For the text-containing cell, return its midpoint in (X, Y) coordinate format. 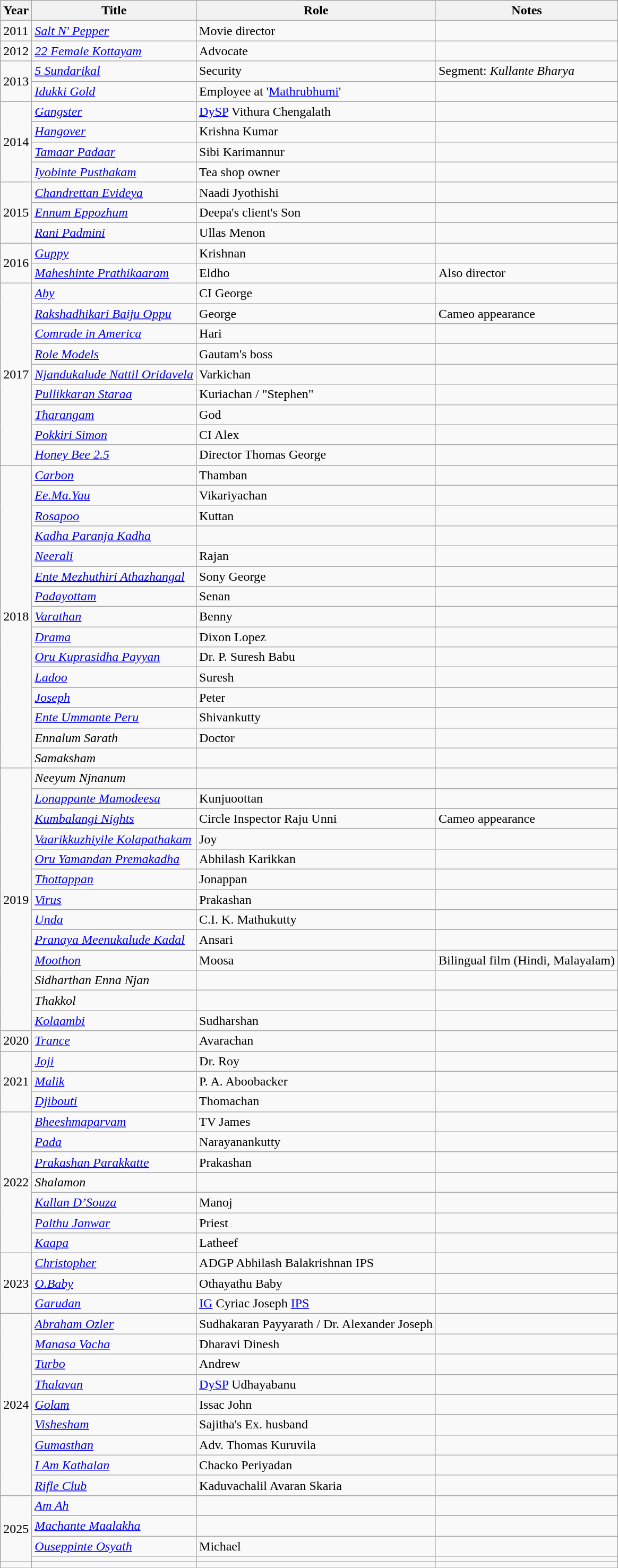
Am Ah (114, 1505)
Carbon (114, 475)
Michael (316, 1546)
Movie director (316, 31)
2015 (16, 212)
Sibi Karimannur (316, 152)
Unda (114, 920)
Thakkol (114, 1001)
Senan (316, 597)
IG Cyriac Joseph IPS (316, 1304)
Thalavan (114, 1384)
Vaarikkuzhiyile Kolapathakam (114, 839)
Lonappante Mamodeesa (114, 798)
Ladoo (114, 677)
I Am Kathalan (114, 1465)
Naadi Jyothishi (316, 192)
Sony George (316, 576)
Oru Yamandan Premakadha (114, 859)
Tharangam (114, 415)
Salt N' Pepper (114, 31)
Pullikkaran Staraa (114, 394)
Rakshadhikari Baiju Oppu (114, 314)
Honey Bee 2.5 (114, 455)
Rani Padmini (114, 232)
TV James (316, 1122)
Ennum Eppozhum (114, 212)
Joy (316, 839)
Dharavi Dinesh (316, 1344)
Pokkiri Simon (114, 435)
Sajitha's Ex. husband (316, 1425)
Manoj (316, 1202)
2018 (16, 617)
Padayottam (114, 597)
Manasa Vacha (114, 1344)
2011 (16, 31)
2020 (16, 1041)
Issac John (316, 1405)
Comrade in America (114, 334)
Krishnan (316, 253)
P. A. Aboobacker (316, 1081)
Role Models (114, 354)
Ennalum Sarath (114, 738)
Varathan (114, 617)
Year (16, 11)
Ente Ummante Peru (114, 718)
Also director (527, 273)
Golam (114, 1405)
Bilingual film (Hindi, Malayalam) (527, 960)
Dr. P. Suresh Babu (316, 657)
Moothon (114, 960)
Narayanankutty (316, 1142)
2012 (16, 51)
Iyobinte Pusthakam (114, 172)
Rifle Club (114, 1485)
Latheef (316, 1243)
Pranaya Meenukalude Kadal (114, 940)
Security (316, 71)
2024 (16, 1405)
Gumasthan (114, 1445)
Christopher (114, 1263)
Abhilash Karikkan (316, 859)
Eldho (316, 273)
Kuriachan / "Stephen" (316, 394)
Kaapa (114, 1243)
Gangster (114, 111)
Ente Mezhuthiri Athazhangal (114, 576)
Kuttan (316, 515)
Abraham Ozler (114, 1324)
Benny (316, 617)
Suresh (316, 677)
Neeyum Njnanum (114, 778)
Jonappan (316, 879)
Thottappan (114, 879)
Moosa (316, 960)
Joji (114, 1061)
Othayathu Baby (316, 1283)
Hari (316, 334)
Shalamon (114, 1182)
Deepa's client's Son (316, 212)
CI George (316, 294)
Neerali (114, 556)
Sudharshan (316, 1021)
Joseph (114, 697)
Dixon Lopez (316, 637)
Hangover (114, 132)
Tamaar Padaar (114, 152)
Njandukalude Nattil Oridavela (114, 374)
DySP Udhayabanu (316, 1384)
Bheeshmaparvam (114, 1122)
Ee.Ma.Yau (114, 495)
Malik (114, 1081)
CI Alex (316, 435)
Guppy (114, 253)
Andrew (316, 1364)
Priest (316, 1222)
Drama (114, 637)
Vishesham (114, 1425)
Advocate (316, 51)
Oru Kuprasidha Payyan (114, 657)
George (316, 314)
Kaduvachalil Avaran Skaria (316, 1485)
Machante Maalakha (114, 1526)
Aby (114, 294)
Title (114, 11)
Kallan D’Souza (114, 1202)
2014 (16, 142)
2016 (16, 263)
2019 (16, 899)
Pada (114, 1142)
Trance (114, 1041)
Chacko Periyadan (316, 1465)
2013 (16, 81)
Maheshinte Prathikaaram (114, 273)
Dr. Roy (316, 1061)
DySP Vithura Chengalath (316, 111)
2023 (16, 1283)
Circle Inspector Raju Unni (316, 819)
Chandrettan Evideya (114, 192)
Sudhakaran Payyarath / Dr. Alexander Joseph (316, 1324)
2021 (16, 1081)
C.I. K. Mathukutty (316, 920)
Ullas Menon (316, 232)
Peter (316, 697)
5 Sundarikal (114, 71)
2017 (16, 375)
Shivankutty (316, 718)
Samaksham (114, 758)
Ouseppinte Osyath (114, 1546)
Krishna Kumar (316, 132)
Kumbalangi Nights (114, 819)
Garudan (114, 1304)
O.Baby (114, 1283)
Gautam's boss (316, 354)
Vikariyachan (316, 495)
22 Female Kottayam (114, 51)
God (316, 415)
Idukki Gold (114, 91)
2022 (16, 1182)
Kolaambi (114, 1021)
Employee at 'Mathrubhumi' (316, 91)
Prakashan Parakkatte (114, 1162)
ADGP Abhilash Balakrishnan IPS (316, 1263)
Tea shop owner (316, 172)
Doctor (316, 738)
Role (316, 11)
Notes (527, 11)
Avarachan (316, 1041)
Segment: Kullante Bharya (527, 71)
Varkichan (316, 374)
Virus (114, 900)
Palthu Janwar (114, 1222)
Ansari (316, 940)
Sidharthan Enna Njan (114, 980)
Thamban (316, 475)
Thomachan (316, 1101)
Kadha Paranja Kadha (114, 536)
Director Thomas George (316, 455)
2025 (16, 1529)
Rajan (316, 556)
Rosapoo (114, 515)
Turbo (114, 1364)
Kunjuoottan (316, 798)
Adv. Thomas Kuruvila (316, 1445)
Djibouti (114, 1101)
